Return the (x, y) coordinate for the center point of the cell that contains the specified text.  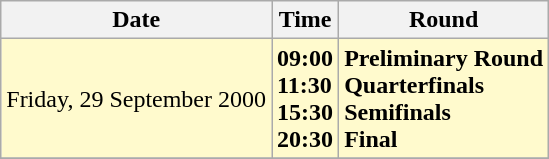
09:0011:3015:3020:30 (306, 98)
Date (136, 20)
Time (306, 20)
Round (444, 20)
Preliminary RoundQuarterfinalsSemifinalsFinal (444, 98)
Friday, 29 September 2000 (136, 98)
